For the text-containing cell, return its midpoint in (x, y) coordinate format. 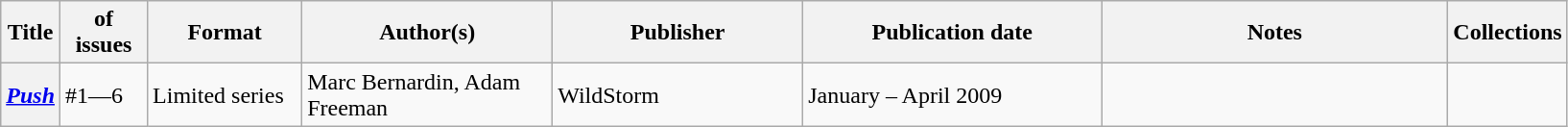
Publisher (677, 33)
Publication date (952, 33)
#1—6 (104, 94)
Collections (1508, 33)
Push (31, 94)
Author(s) (428, 33)
Title (31, 33)
WildStorm (677, 94)
Notes (1274, 33)
Marc Bernardin, Adam Freeman (428, 94)
Limited series (225, 94)
Format (225, 33)
of issues (104, 33)
January – April 2009 (952, 94)
